Return the (X, Y) coordinate for the center point of the cell that contains the specified text.  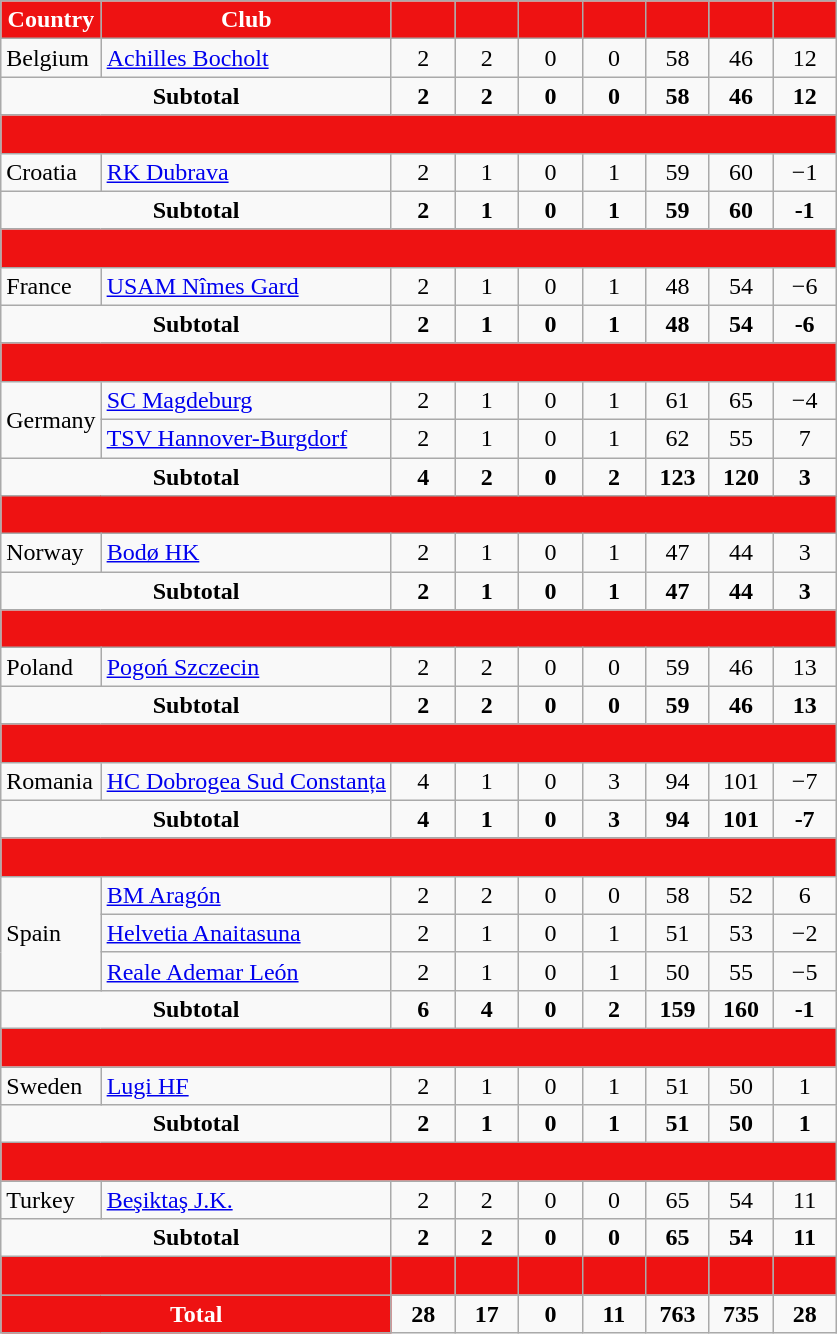
Croatia (51, 172)
Sweden (51, 1085)
−2 (805, 933)
Romania (51, 781)
Pogoń Szczecin (246, 667)
Norway (51, 553)
763 (678, 1314)
Helvetia Anaitasuna (246, 933)
Bodø HK (246, 553)
SC Magdeburg (246, 400)
Belgium (51, 58)
7 (805, 438)
Club (246, 20)
159 (678, 1009)
Lugi HF (246, 1085)
-7 (805, 819)
−7 (805, 781)
Reale Ademar León (246, 971)
Total (196, 1314)
53 (741, 933)
USAM Nîmes Gard (246, 286)
61 (678, 400)
Achilles Bocholt (246, 58)
120 (741, 477)
735 (741, 1314)
Spain (51, 933)
−5 (805, 971)
17 (487, 1314)
TSV Hannover-Burgdorf (246, 438)
62 (678, 438)
France (51, 286)
Country (51, 20)
Beşiktaş J.K. (246, 1200)
RK Dubrava (246, 172)
BM Aragón (246, 895)
52 (741, 895)
-6 (805, 324)
−1 (805, 172)
160 (741, 1009)
Poland (51, 667)
−6 (805, 286)
−4 (805, 400)
Germany (51, 419)
123 (678, 477)
HC Dobrogea Sud Constanța (246, 781)
Turkey (51, 1200)
